Return [X, Y] of the center of cell containing provided text 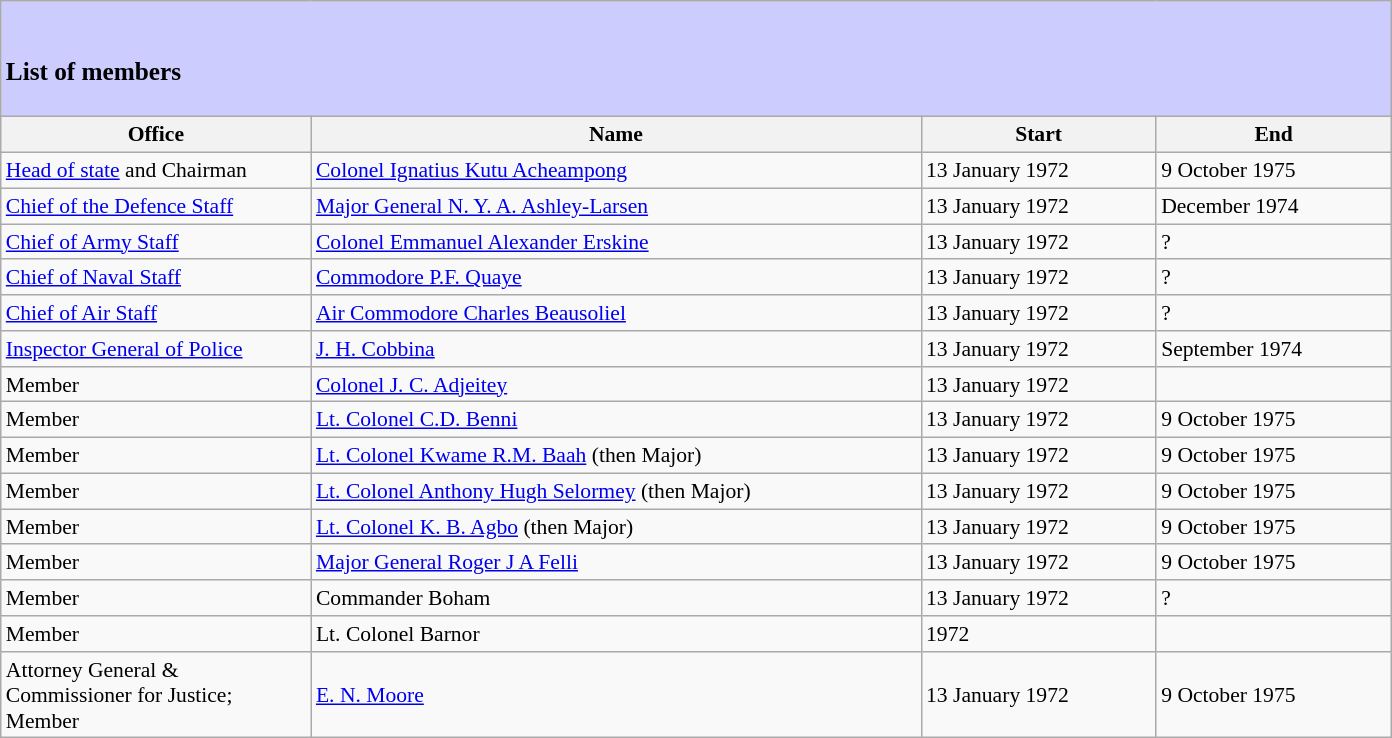
Commander Boham [616, 598]
Head of state and Chairman [156, 171]
Air Commodore Charles Beausoliel [616, 313]
December 1974 [1274, 207]
1972 [1038, 634]
End [1274, 135]
Office [156, 135]
Colonel Emmanuel Alexander Erskine [616, 242]
J. H. Cobbina [616, 349]
Chief of Naval Staff [156, 278]
Lt. Colonel Kwame R.M. Baah (then Major) [616, 456]
Colonel J. C. Adjeitey [616, 385]
Name [616, 135]
Lt. Colonel Barnor [616, 634]
Chief of the Defence Staff [156, 207]
Lt. Colonel C.D. Benni [616, 420]
Chief of Army Staff [156, 242]
Major General N. Y. A. Ashley-Larsen [616, 207]
Lt. Colonel K. B. Agbo (then Major) [616, 527]
September 1974 [1274, 349]
List of members [696, 59]
Colonel Ignatius Kutu Acheampong [616, 171]
Start [1038, 135]
Lt. Colonel Anthony Hugh Selormey (then Major) [616, 492]
Commodore P.F. Quaye [616, 278]
Chief of Air Staff [156, 313]
Major General Roger J A Felli [616, 563]
Inspector General of Police [156, 349]
